Detect which cell encompasses the target text, then output its (x, y) center coordinate. 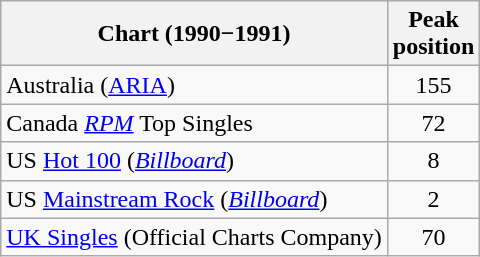
2 (433, 199)
UK Singles (Official Charts Company) (194, 237)
Chart (1990−1991) (194, 34)
Canada RPM Top Singles (194, 123)
US Mainstream Rock (Billboard) (194, 199)
155 (433, 85)
8 (433, 161)
72 (433, 123)
Peakposition (433, 34)
Australia (ARIA) (194, 85)
US Hot 100 (Billboard) (194, 161)
70 (433, 237)
